Detect which cell encompasses the target text, then output its (x, y) center coordinate. 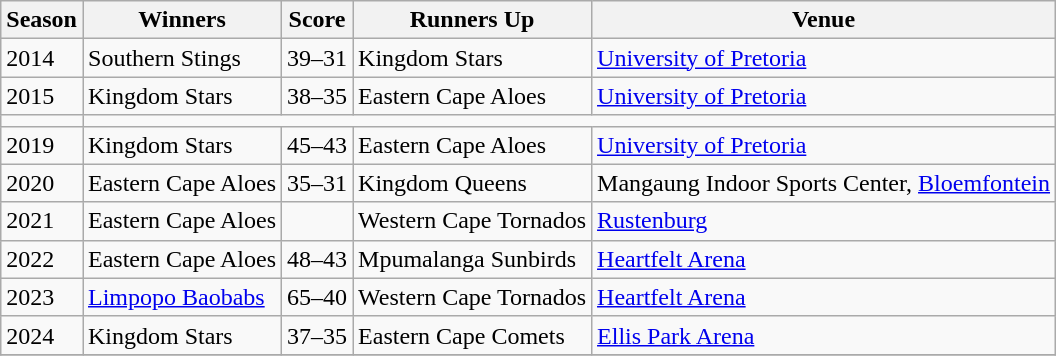
2024 (42, 335)
Ellis Park Arena (824, 335)
2021 (42, 221)
Rustenburg (824, 221)
Southern Stings (182, 58)
2015 (42, 96)
Mangaung Indoor Sports Center, Bloemfontein (824, 183)
Eastern Cape Comets (472, 335)
Mpumalanga Sunbirds (472, 259)
37–35 (318, 335)
2020 (42, 183)
39–31 (318, 58)
38–35 (318, 96)
Winners (182, 20)
2019 (42, 145)
Runners Up (472, 20)
Kingdom Queens (472, 183)
Limpopo Baobabs (182, 297)
48–43 (318, 259)
65–40 (318, 297)
Season (42, 20)
2014 (42, 58)
45–43 (318, 145)
35–31 (318, 183)
Venue (824, 20)
2023 (42, 297)
2022 (42, 259)
Score (318, 20)
